Provide the [x, y] coordinate of the cell's center where the given text is located.  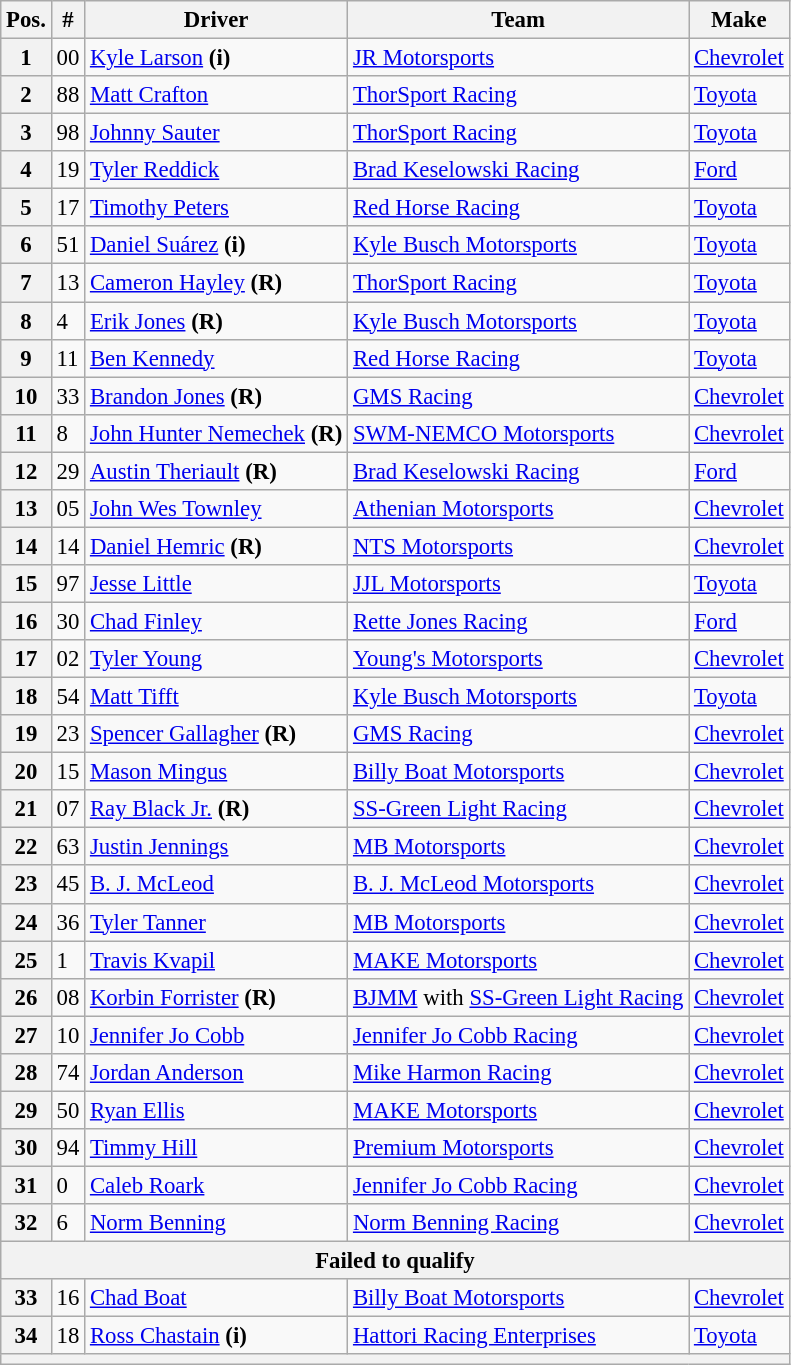
Ryan Ellis [216, 1110]
34 [26, 1336]
Jennifer Jo Cobb [216, 1035]
02 [68, 659]
Johnny Sauter [216, 133]
0 [68, 1185]
97 [68, 584]
Jesse Little [216, 584]
05 [68, 509]
94 [68, 1148]
07 [68, 809]
Erik Jones (R) [216, 321]
2 [26, 95]
45 [68, 885]
31 [26, 1185]
John Hunter Nemechek (R) [216, 433]
Norm Benning [216, 1223]
51 [68, 245]
Norm Benning Racing [518, 1223]
98 [68, 133]
Premium Motorsports [518, 1148]
Daniel Hemric (R) [216, 546]
Matt Crafton [216, 95]
12 [26, 471]
NTS Motorsports [518, 546]
Mike Harmon Racing [518, 1073]
Kyle Larson (i) [216, 58]
BJMM with SS-Green Light Racing [518, 997]
Ray Black Jr. (R) [216, 809]
Matt Tifft [216, 697]
Jordan Anderson [216, 1073]
# [68, 20]
21 [26, 809]
Spencer Gallagher (R) [216, 734]
9 [26, 358]
Korbin Forrister (R) [216, 997]
SS-Green Light Racing [518, 809]
Tyler Reddick [216, 170]
00 [68, 58]
SWM-NEMCO Motorsports [518, 433]
B. J. McLeod [216, 885]
Ben Kennedy [216, 358]
32 [26, 1223]
50 [68, 1110]
Tyler Young [216, 659]
Cameron Hayley (R) [216, 283]
Daniel Suárez (i) [216, 245]
54 [68, 697]
25 [26, 960]
Brandon Jones (R) [216, 396]
Timmy Hill [216, 1148]
Failed to qualify [395, 1261]
20 [26, 772]
63 [68, 847]
JR Motorsports [518, 58]
08 [68, 997]
Mason Mingus [216, 772]
Caleb Roark [216, 1185]
Chad Boat [216, 1298]
Tyler Tanner [216, 922]
Athenian Motorsports [518, 509]
22 [26, 847]
B. J. McLeod Motorsports [518, 885]
Hattori Racing Enterprises [518, 1336]
John Wes Townley [216, 509]
88 [68, 95]
7 [26, 283]
Justin Jennings [216, 847]
5 [26, 208]
3 [26, 133]
Pos. [26, 20]
Austin Theriault (R) [216, 471]
Timothy Peters [216, 208]
26 [26, 997]
24 [26, 922]
27 [26, 1035]
36 [68, 922]
Driver [216, 20]
Team [518, 20]
Ross Chastain (i) [216, 1336]
28 [26, 1073]
Young's Motorsports [518, 659]
Make [739, 20]
JJL Motorsports [518, 584]
Chad Finley [216, 621]
Rette Jones Racing [518, 621]
Travis Kvapil [216, 960]
74 [68, 1073]
